Determine the [x, y] coordinate at the center of the cell enclosing the given text.  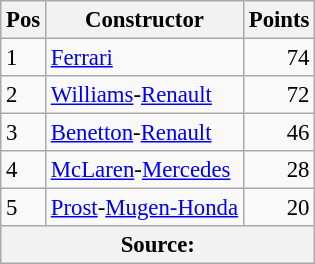
72 [278, 95]
Prost-Mugen-Honda [145, 208]
Constructor [145, 20]
2 [24, 95]
McLaren-Mercedes [145, 170]
Benetton-Renault [145, 133]
Pos [24, 20]
5 [24, 208]
Source: [158, 245]
4 [24, 170]
Ferrari [145, 58]
Williams-Renault [145, 95]
1 [24, 58]
Points [278, 20]
3 [24, 133]
28 [278, 170]
20 [278, 208]
46 [278, 133]
74 [278, 58]
